Identify which cell holds the provided text, then report its [x, y] central coordinate. 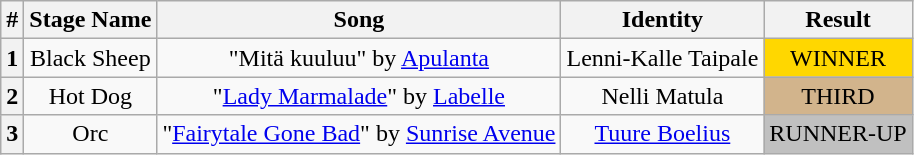
Identity [662, 20]
Black Sheep [90, 58]
WINNER [838, 58]
Tuure Boelius [662, 134]
"Fairytale Gone Bad" by Sunrise Avenue [359, 134]
"Lady Marmalade" by Labelle [359, 96]
Result [838, 20]
Hot Dog [90, 96]
Song [359, 20]
Lenni-Kalle Taipale [662, 58]
1 [12, 58]
"Mitä kuuluu" by Apulanta [359, 58]
Orc [90, 134]
Nelli Matula [662, 96]
3 [12, 134]
THIRD [838, 96]
RUNNER-UP [838, 134]
2 [12, 96]
# [12, 20]
Stage Name [90, 20]
